Search for the cell housing the specified text and yield its (X, Y) center coordinate. 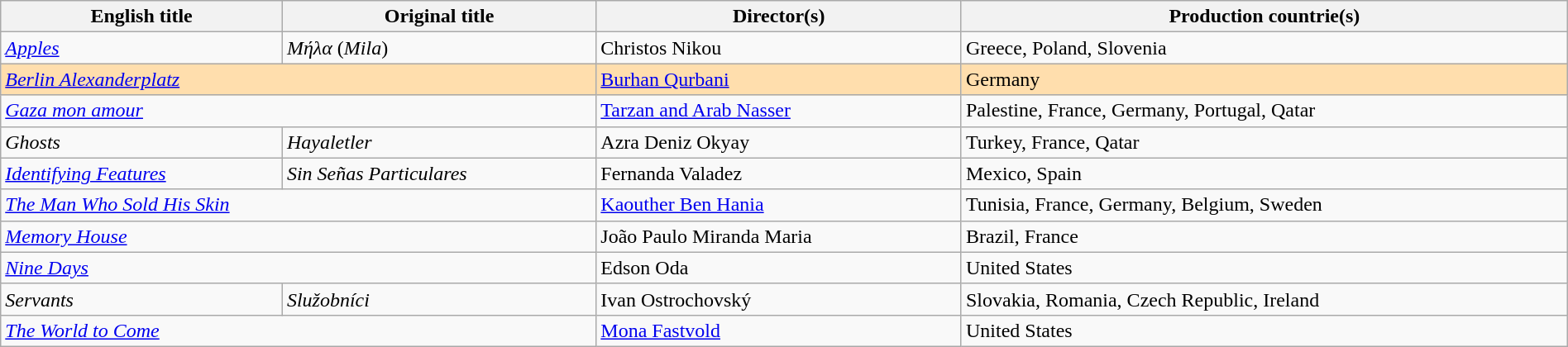
Edson Oda (779, 268)
English title (142, 17)
Kaouther Ben Hania (779, 205)
Palestine, France, Germany, Portugal, Qatar (1264, 111)
Tunisia, France, Germany, Belgium, Sweden (1264, 205)
Germany (1264, 79)
Christos Nikou (779, 48)
Služobníci (438, 299)
Memory House (299, 236)
Hayaletler (438, 142)
Apples (142, 48)
Mona Fastvold (779, 330)
Ivan Ostrochovský (779, 299)
Ghosts (142, 142)
The World to Come (299, 330)
Original title (438, 17)
Gaza mon amour (299, 111)
Mexico, Spain (1264, 173)
Servants (142, 299)
Turkey, France, Qatar (1264, 142)
João Paulo Miranda Maria (779, 236)
Production countrie(s) (1264, 17)
Burhan Qurbani (779, 79)
Brazil, France (1264, 236)
Nine Days (299, 268)
Director(s) (779, 17)
Fernanda Valadez (779, 173)
Identifying Features (142, 173)
The Man Who Sold His Skin (299, 205)
Berlin Alexanderplatz (299, 79)
Sin Señas Particulares (438, 173)
Azra Deniz Okyay (779, 142)
Greece, Poland, Slovenia (1264, 48)
Slovakia, Romania, Czech Republic, Ireland (1264, 299)
Μήλα (Mila) (438, 48)
Tarzan and Arab Nasser (779, 111)
